Output the [X, Y] coordinate of the center of the cell containing the given text.  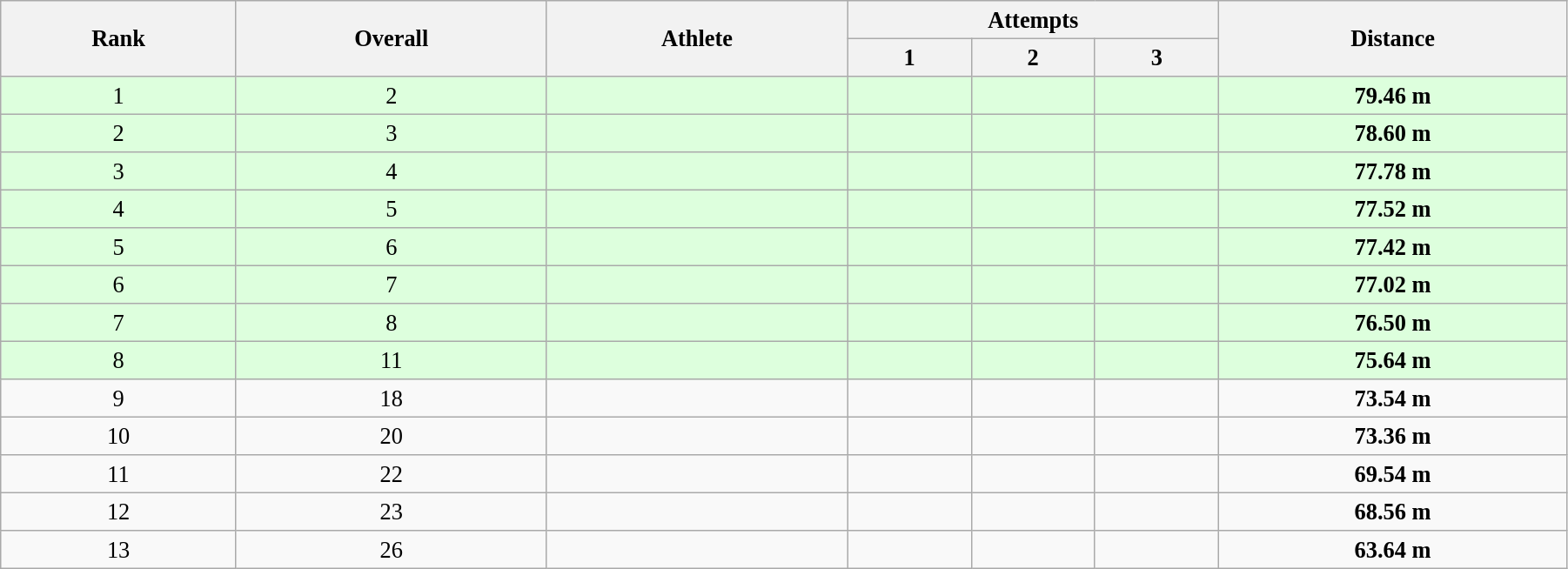
68.56 m [1393, 512]
26 [392, 550]
23 [392, 512]
78.60 m [1393, 133]
77.52 m [1393, 209]
10 [118, 436]
63.64 m [1393, 550]
Distance [1393, 38]
Overall [392, 38]
Attempts [1034, 19]
9 [118, 398]
79.46 m [1393, 95]
73.54 m [1393, 398]
12 [118, 512]
Rank [118, 38]
77.02 m [1393, 284]
20 [392, 436]
13 [118, 550]
75.64 m [1393, 360]
77.78 m [1393, 171]
76.50 m [1393, 323]
Athlete [697, 38]
22 [392, 474]
73.36 m [1393, 436]
69.54 m [1393, 474]
18 [392, 398]
77.42 m [1393, 247]
